Capture the cell that displays the provided text and extract its (X, Y) central coordinate. 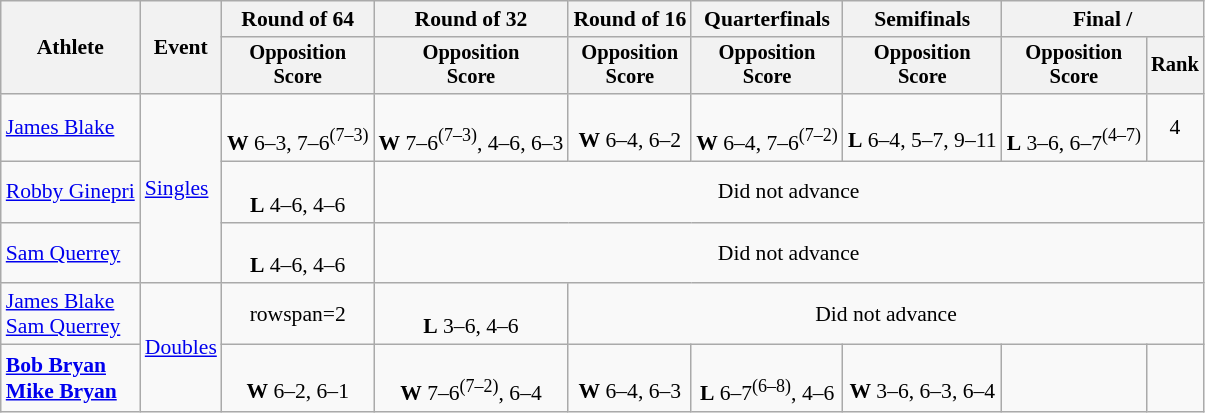
W 6–3, 7–6(7–3) (298, 128)
L 6–4, 5–7, 9–11 (922, 128)
L 6–7(6–8), 4–6 (767, 378)
W 6–2, 6–1 (298, 378)
James BlakeSam Querrey (70, 314)
Sam Querrey (70, 252)
Round of 64 (298, 19)
James Blake (70, 128)
Rank (1175, 66)
4 (1175, 128)
L 3–6, 6–7(4–7) (1074, 128)
rowspan=2 (298, 314)
Semifinals (922, 19)
W 3–6, 6–3, 6–4 (922, 378)
Robby Ginepri (70, 192)
Event (181, 48)
Doubles (181, 348)
Round of 16 (630, 19)
Final / (1103, 19)
Round of 32 (472, 19)
W 7–6(7–2), 6–4 (472, 378)
Athlete (70, 48)
Bob BryanMike Bryan (70, 378)
L 3–6, 4–6 (472, 314)
W 6–4, 7–6(7–2) (767, 128)
Singles (181, 188)
W 6–4, 6–2 (630, 128)
W 6–4, 6–3 (630, 378)
Quarterfinals (767, 19)
W 7–6(7–3), 4–6, 6–3 (472, 128)
